Capture the cell that displays the provided text and extract its (X, Y) central coordinate. 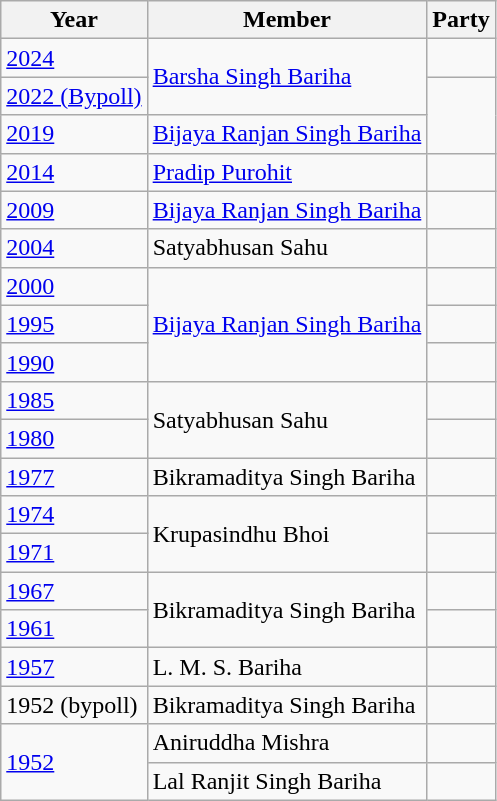
L. M. S. Bariha (287, 667)
1977 (74, 477)
1957 (74, 667)
2004 (74, 248)
1967 (74, 591)
1980 (74, 438)
1971 (74, 553)
1985 (74, 400)
Year (74, 20)
Pradip Purohit (287, 172)
Aniruddha Mishra (287, 743)
2022 (Bypoll) (74, 96)
2000 (74, 286)
Krupasindhu Bhoi (287, 534)
2024 (74, 58)
1952 (74, 762)
Party (461, 20)
2019 (74, 134)
Lal Ranjit Singh Bariha (287, 781)
2009 (74, 210)
Barsha Singh Bariha (287, 77)
1995 (74, 324)
1990 (74, 362)
Member (287, 20)
1952 (bypoll) (74, 705)
1974 (74, 515)
2014 (74, 172)
1961 (74, 629)
